Capture the cell that displays the provided text and extract its (X, Y) central coordinate. 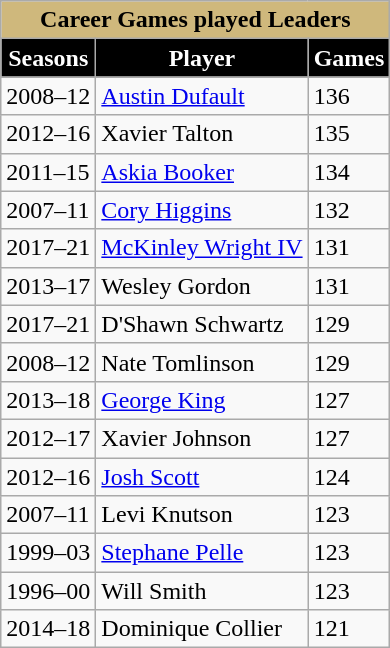
Austin Dufault (202, 96)
2013–17 (48, 286)
2012–17 (48, 438)
Nate Tomlinson (202, 362)
Dominique Collier (202, 629)
1996–00 (48, 591)
Xavier Talton (202, 134)
Josh Scott (202, 477)
Xavier Johnson (202, 438)
1999–03 (48, 553)
Career Games played Leaders (196, 20)
132 (349, 210)
Seasons (48, 58)
Games (349, 58)
McKinley Wright IV (202, 248)
136 (349, 96)
D'Shawn Schwartz (202, 324)
2011–15 (48, 172)
2014–18 (48, 629)
135 (349, 134)
Cory Higgins (202, 210)
121 (349, 629)
2013–18 (48, 400)
124 (349, 477)
Levi Knutson (202, 515)
Player (202, 58)
George King (202, 400)
Askia Booker (202, 172)
134 (349, 172)
Wesley Gordon (202, 286)
Stephane Pelle (202, 553)
Will Smith (202, 591)
